From the cell containing the given text, extract its center point as [x, y] coordinate. 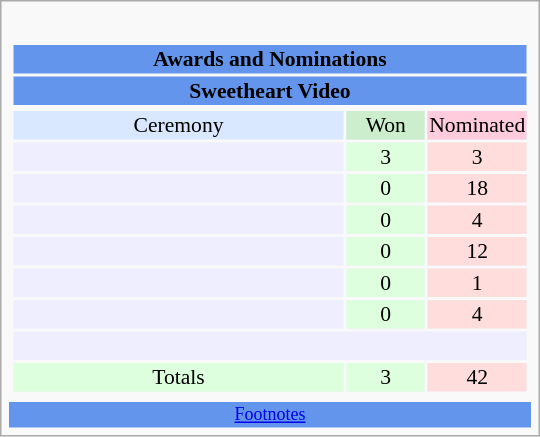
Awards and Nominations Sweetheart Video Ceremony Won Nominated 3 3 0 18 0 4 0 12 0 1 0 4 Totals 3 42 [270, 207]
42 [478, 377]
1 [478, 282]
18 [478, 188]
Footnotes [270, 415]
Totals [178, 377]
Won [386, 125]
Awards and Nominations [270, 59]
Nominated [478, 125]
12 [478, 251]
Sweetheart Video [270, 90]
Ceremony [178, 125]
